Search for the cell housing the specified text and yield its [x, y] center coordinate. 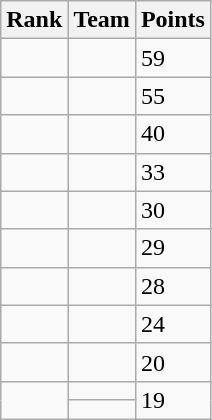
30 [172, 210]
33 [172, 172]
20 [172, 362]
59 [172, 58]
28 [172, 286]
29 [172, 248]
24 [172, 324]
Points [172, 20]
Team [102, 20]
55 [172, 96]
19 [172, 400]
Rank [34, 20]
40 [172, 134]
